Extract the [X, Y] coordinate from the center of the cell holding the provided text.  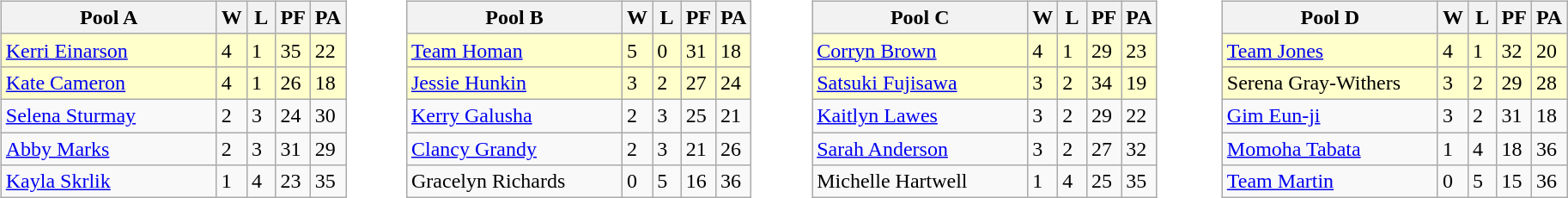
Sarah Anderson [921, 149]
Jessie Hunkin [514, 83]
Pool B [514, 17]
34 [1103, 83]
15 [1514, 182]
Kerri Einarson [108, 50]
Corryn Brown [921, 50]
Selena Sturmay [108, 115]
30 [328, 115]
Clancy Grandy [514, 149]
19 [1139, 83]
Team Martin [1329, 182]
20 [1549, 50]
Pool D [1329, 17]
Pool A [108, 17]
Kayla Skrlik [108, 182]
Kate Cameron [108, 83]
28 [1549, 83]
Michelle Hartwell [921, 182]
Serena Gray-Withers [1329, 83]
Team Homan [514, 50]
Abby Marks [108, 149]
Kaitlyn Lawes [921, 115]
16 [698, 182]
Pool C [921, 17]
Gim Eun-ji [1329, 115]
Kerry Galusha [514, 115]
Gracelyn Richards [514, 182]
Team Jones [1329, 50]
Satsuki Fujisawa [921, 83]
Momoha Tabata [1329, 149]
